Return [x, y] of the center of cell containing provided text 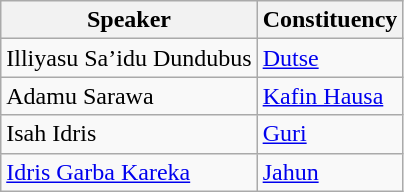
Guri [330, 134]
Kafin Hausa [330, 96]
Dutse [330, 58]
Adamu Sarawa [129, 96]
Speaker [129, 20]
Illiyasu Sa’idu Dundubus [129, 58]
Constituency [330, 20]
Jahun [330, 172]
Idris Garba Kareka [129, 172]
Isah Idris [129, 134]
